Capture the cell that displays the provided text and extract its (X, Y) central coordinate. 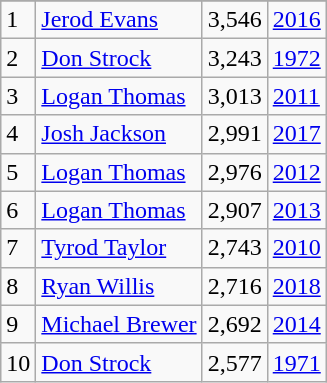
2,976 (234, 172)
2,692 (234, 324)
Tyrod Taylor (119, 248)
2014 (296, 324)
2010 (296, 248)
10 (18, 362)
2018 (296, 286)
2012 (296, 172)
9 (18, 324)
7 (18, 248)
2017 (296, 134)
2 (18, 58)
2,716 (234, 286)
Ryan Willis (119, 286)
2016 (296, 20)
4 (18, 134)
8 (18, 286)
1971 (296, 362)
1972 (296, 58)
3,243 (234, 58)
2011 (296, 96)
2,743 (234, 248)
3 (18, 96)
Josh Jackson (119, 134)
3,546 (234, 20)
2013 (296, 210)
2,991 (234, 134)
5 (18, 172)
6 (18, 210)
2,907 (234, 210)
Michael Brewer (119, 324)
1 (18, 20)
2,577 (234, 362)
3,013 (234, 96)
Jerod Evans (119, 20)
